Detect which cell encompasses the target text, then output its (x, y) center coordinate. 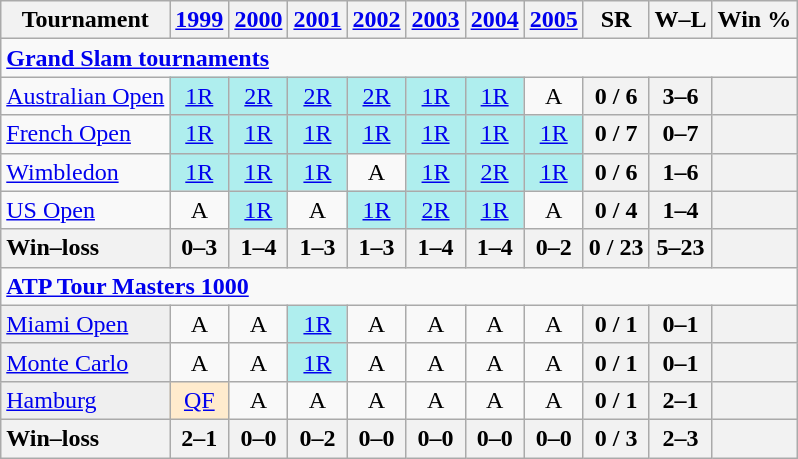
Wimbledon (86, 172)
QF (200, 400)
0 / 3 (616, 438)
Monte Carlo (86, 362)
2001 (318, 20)
French Open (86, 134)
2–3 (680, 438)
Hamburg (86, 400)
1–6 (680, 172)
0 / 4 (616, 210)
3–6 (680, 96)
2005 (554, 20)
Win % (754, 20)
2000 (258, 20)
0–7 (680, 134)
2003 (436, 20)
0 / 7 (616, 134)
5–23 (680, 248)
Australian Open (86, 96)
Grand Slam tournaments (399, 58)
W–L (680, 20)
ATP Tour Masters 1000 (399, 286)
1999 (200, 20)
Miami Open (86, 324)
0 / 23 (616, 248)
Tournament (86, 20)
SR (616, 20)
0–3 (200, 248)
2004 (494, 20)
US Open (86, 210)
2002 (376, 20)
